Determine the (x, y) coordinate at the center of the cell enclosing the given text.  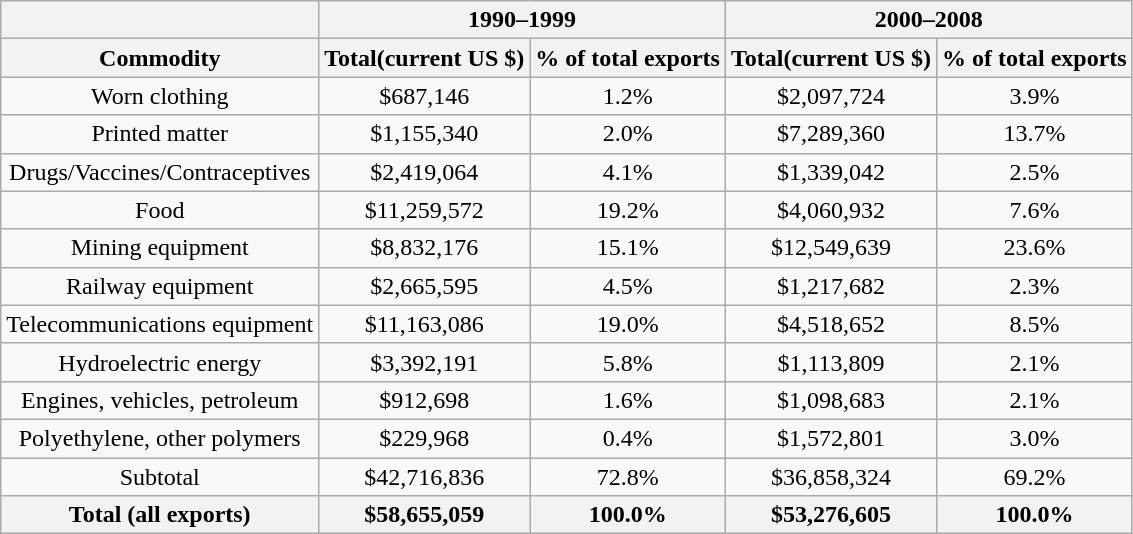
$2,419,064 (424, 172)
$229,968 (424, 438)
$1,572,801 (830, 438)
19.0% (628, 324)
Railway equipment (160, 286)
$2,097,724 (830, 96)
Engines, vehicles, petroleum (160, 400)
4.1% (628, 172)
$4,060,932 (830, 210)
5.8% (628, 362)
$11,163,086 (424, 324)
$36,858,324 (830, 477)
Drugs/Vaccines/Contraceptives (160, 172)
$11,259,572 (424, 210)
$2,665,595 (424, 286)
$4,518,652 (830, 324)
72.8% (628, 477)
2000–2008 (928, 20)
$1,155,340 (424, 134)
7.6% (1035, 210)
$42,716,836 (424, 477)
$1,339,042 (830, 172)
3.0% (1035, 438)
$53,276,605 (830, 515)
$1,217,682 (830, 286)
8.5% (1035, 324)
4.5% (628, 286)
Worn clothing (160, 96)
1990–1999 (522, 20)
19.2% (628, 210)
69.2% (1035, 477)
$912,698 (424, 400)
2.3% (1035, 286)
13.7% (1035, 134)
$12,549,639 (830, 248)
2.5% (1035, 172)
$1,098,683 (830, 400)
Mining equipment (160, 248)
15.1% (628, 248)
Food (160, 210)
23.6% (1035, 248)
0.4% (628, 438)
$3,392,191 (424, 362)
Total (all exports) (160, 515)
Subtotal (160, 477)
1.2% (628, 96)
$7,289,360 (830, 134)
Polyethylene, other polymers (160, 438)
Telecommunications equipment (160, 324)
3.9% (1035, 96)
$1,113,809 (830, 362)
Commodity (160, 58)
Printed matter (160, 134)
$687,146 (424, 96)
2.0% (628, 134)
Hydroelectric energy (160, 362)
1.6% (628, 400)
$58,655,059 (424, 515)
$8,832,176 (424, 248)
